Provide the (x, y) coordinate of the cell's center where the given text is located.  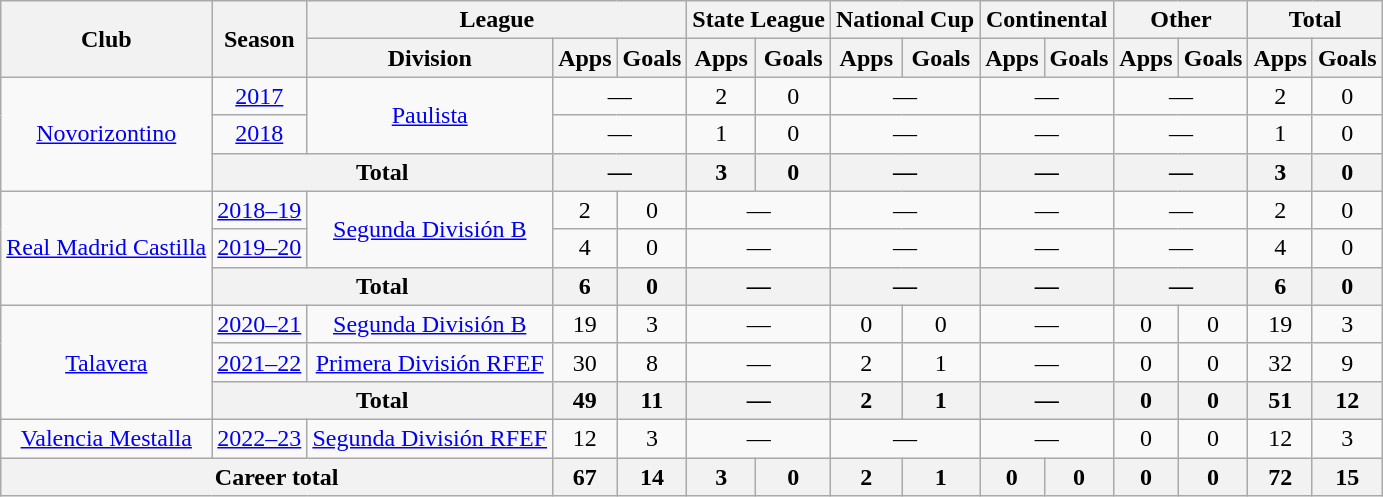
National Cup (906, 20)
Real Madrid Castilla (106, 248)
2018–19 (260, 210)
Other (1181, 20)
Season (260, 39)
49 (585, 400)
Primera División RFEF (430, 362)
67 (585, 477)
2020–21 (260, 324)
Novorizontino (106, 134)
2019–20 (260, 248)
Club (106, 39)
Paulista (430, 115)
8 (652, 362)
Valencia Mestalla (106, 438)
14 (652, 477)
2017 (260, 96)
Career total (277, 477)
32 (1280, 362)
11 (652, 400)
State League (759, 20)
2021–22 (260, 362)
72 (1280, 477)
Division (430, 58)
15 (1347, 477)
Continental (1047, 20)
League (497, 20)
9 (1347, 362)
51 (1280, 400)
Segunda División RFEF (430, 438)
Talavera (106, 362)
2018 (260, 134)
2022–23 (260, 438)
30 (585, 362)
